Find where the given text appears and provide that cell's center as [X, Y] coordinate. 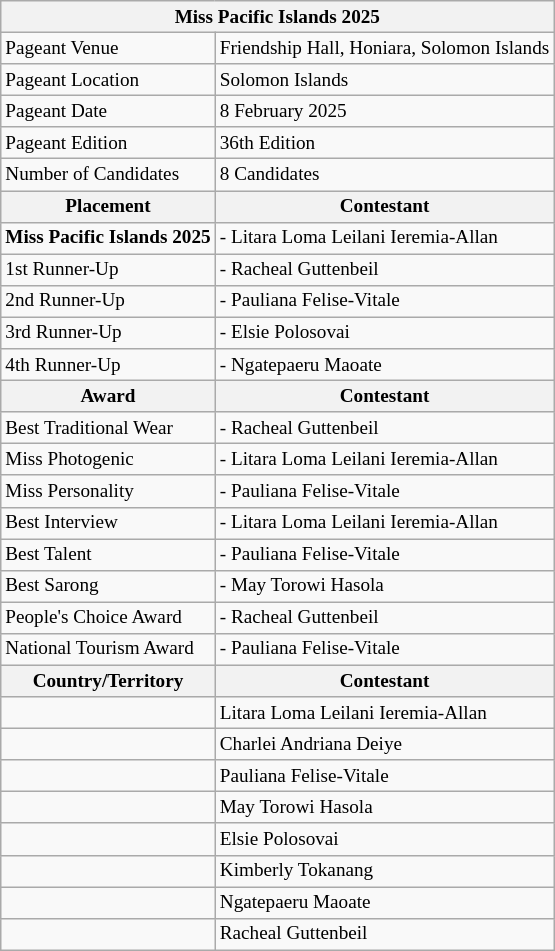
Friendship Hall, Honiara, Solomon Islands [384, 48]
Pageant Date [108, 111]
Best Sarong [108, 586]
National Tourism Award [108, 649]
Pageant Location [108, 80]
36th Edition [384, 143]
Pageant Venue [108, 48]
People's Choice Award [108, 618]
Elsie Polosovai [384, 839]
1st Runner-Up [108, 270]
May Torowi Hasola [384, 808]
Racheal Guttenbeil [384, 934]
Solomon Islands [384, 80]
Litara Loma Leilani Ieremia-Allan [384, 713]
Pauliana Felise-Vitale [384, 776]
- Ngatepaeru Maoate [384, 365]
4th Runner-Up [108, 365]
2nd Runner-Up [108, 301]
Award [108, 396]
Kimberly Tokanang [384, 871]
Number of Candidates [108, 175]
Placement [108, 206]
Miss Personality [108, 491]
- Elsie Polosovai [384, 333]
- May Torowi Hasola [384, 586]
8 February 2025 [384, 111]
Best Traditional Wear [108, 428]
Charlei Andriana Deiye [384, 744]
Country/Territory [108, 681]
Pageant Edition [108, 143]
Ngatepaeru Maoate [384, 902]
8 Candidates [384, 175]
Best Interview [108, 523]
Best Talent [108, 554]
3rd Runner-Up [108, 333]
Miss Photogenic [108, 460]
